For the text-containing cell, return its midpoint in [x, y] coordinate format. 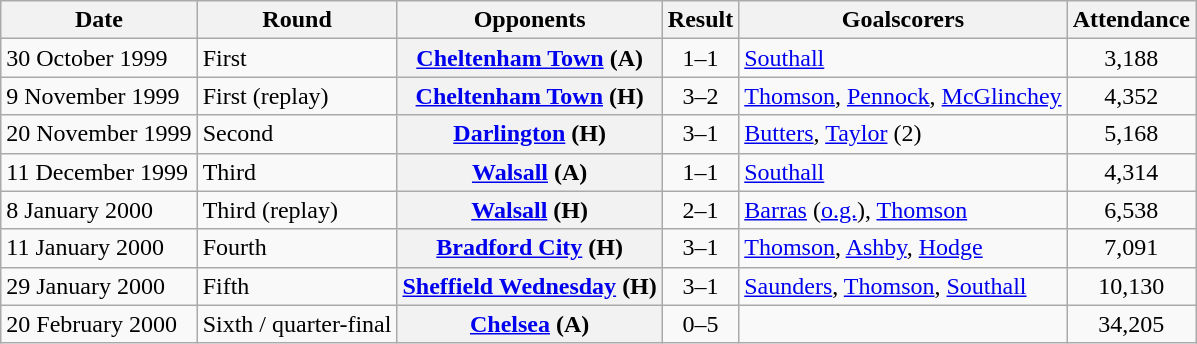
29 January 2000 [99, 286]
Chelsea (A) [530, 324]
Second [297, 134]
Goalscorers [903, 20]
Date [99, 20]
Darlington (H) [530, 134]
Barras (o.g.), Thomson [903, 210]
2–1 [700, 210]
Round [297, 20]
Fifth [297, 286]
4,352 [1131, 96]
Opponents [530, 20]
9 November 1999 [99, 96]
Bradford City (H) [530, 248]
Walsall (H) [530, 210]
Third (replay) [297, 210]
Fourth [297, 248]
11 January 2000 [99, 248]
6,538 [1131, 210]
5,168 [1131, 134]
Cheltenham Town (H) [530, 96]
30 October 1999 [99, 58]
7,091 [1131, 248]
First [297, 58]
First (replay) [297, 96]
20 February 2000 [99, 324]
Sixth / quarter-final [297, 324]
10,130 [1131, 286]
Attendance [1131, 20]
Thomson, Ashby, Hodge [903, 248]
Butters, Taylor (2) [903, 134]
4,314 [1131, 172]
11 December 1999 [99, 172]
20 November 1999 [99, 134]
0–5 [700, 324]
Third [297, 172]
3,188 [1131, 58]
Sheffield Wednesday (H) [530, 286]
Saunders, Thomson, Southall [903, 286]
8 January 2000 [99, 210]
34,205 [1131, 324]
3–2 [700, 96]
Thomson, Pennock, McGlinchey [903, 96]
Cheltenham Town (A) [530, 58]
Result [700, 20]
Walsall (A) [530, 172]
